Capture the cell that displays the provided text and extract its [x, y] central coordinate. 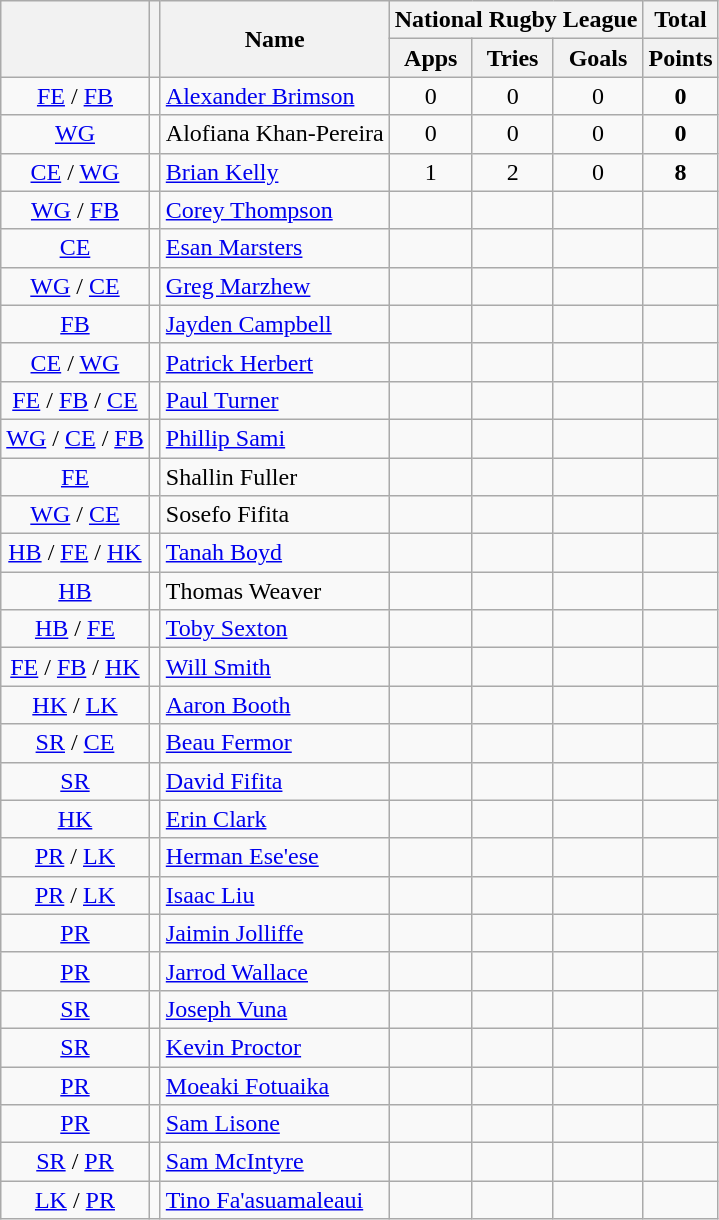
Name [274, 39]
Jayden Campbell [274, 324]
Corey Thompson [274, 210]
HK / LK [75, 705]
FE / FB / CE [75, 400]
Alexander Brimson [274, 96]
Tino Fa'asuamaleaui [274, 1200]
HB [75, 591]
Sosefo Fifita [274, 515]
Erin Clark [274, 819]
Moeaki Fotuaika [274, 1085]
Brian Kelly [274, 172]
LK / PR [75, 1200]
Apps [430, 58]
Joseph Vuna [274, 1009]
HB / FE [75, 629]
Jarrod Wallace [274, 971]
Will Smith [274, 667]
FE / FB / HK [75, 667]
CE [75, 248]
FE / FB [75, 96]
Esan Marsters [274, 248]
WG / CE / FB [75, 438]
SR / CE [75, 743]
Sam McIntyre [274, 1162]
Paul Turner [274, 400]
Thomas Weaver [274, 591]
Tries [512, 58]
Kevin Proctor [274, 1047]
Aaron Booth [274, 705]
Total [680, 20]
FE [75, 477]
Isaac Liu [274, 895]
David Fifita [274, 781]
2 [512, 172]
1 [430, 172]
HK [75, 819]
Points [680, 58]
Sam Lisone [274, 1124]
WG [75, 134]
8 [680, 172]
Phillip Sami [274, 438]
Patrick Herbert [274, 362]
Tanah Boyd [274, 553]
SR / PR [75, 1162]
Greg Marzhew [274, 286]
WG / FB [75, 210]
National Rugby League [516, 20]
HB / FE / HK [75, 553]
Beau Fermor [274, 743]
FB [75, 324]
Jaimin Jolliffe [274, 933]
Goals [598, 58]
Shallin Fuller [274, 477]
Herman Ese'ese [274, 857]
Toby Sexton [274, 629]
Alofiana Khan-Pereira [274, 134]
